Detect which cell encompasses the target text, then output its (x, y) center coordinate. 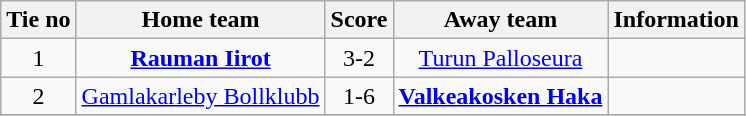
1-6 (359, 96)
1 (38, 58)
Away team (500, 20)
Score (359, 20)
Tie no (38, 20)
2 (38, 96)
Rauman Iirot (200, 58)
3-2 (359, 58)
Turun Palloseura (500, 58)
Valkeakosken Haka (500, 96)
Information (676, 20)
Home team (200, 20)
Gamlakarleby Bollklubb (200, 96)
